Find where the given text appears and provide that cell's center as [X, Y] coordinate. 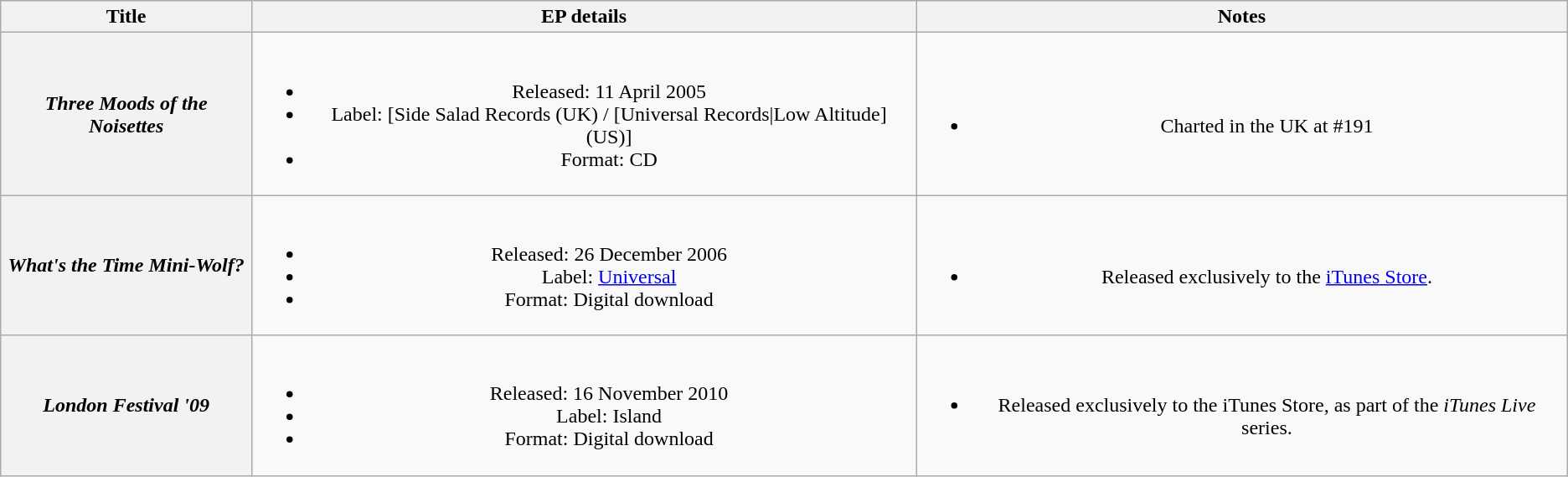
Released: 11 April 2005Label: [Side Salad Records (UK) / [Universal Records|Low Altitude] (US)]Format: CD [583, 114]
Released exclusively to the iTunes Store, as part of the iTunes Live series. [1242, 406]
EP details [583, 17]
Released: 16 November 2010Label: IslandFormat: Digital download [583, 406]
Released: 26 December 2006Label: UniversalFormat: Digital download [583, 265]
Title [126, 17]
What's the Time Mini-Wolf? [126, 265]
London Festival '09 [126, 406]
Three Moods of the Noisettes [126, 114]
Charted in the UK at #191 [1242, 114]
Released exclusively to the iTunes Store. [1242, 265]
Notes [1242, 17]
